Capture the cell that displays the provided text and extract its (X, Y) central coordinate. 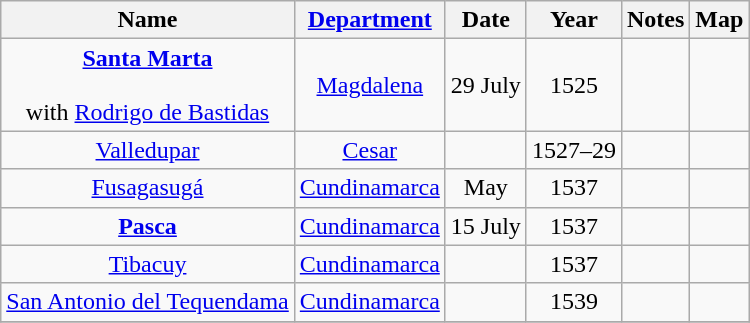
1527–29 (574, 150)
29 July (486, 85)
Santa Martawith Rodrigo de Bastidas (148, 85)
Year (574, 20)
Fusagasugá (148, 188)
Valledupar (148, 150)
Tibacuy (148, 264)
May (486, 188)
Map (720, 20)
1525 (574, 85)
Department (370, 20)
15 July (486, 226)
Pasca (148, 226)
San Antonio del Tequendama (148, 302)
Cesar (370, 150)
Name (148, 20)
Magdalena (370, 85)
1539 (574, 302)
Notes (655, 20)
Date (486, 20)
